Identify which cell holds the provided text, then report its [x, y] central coordinate. 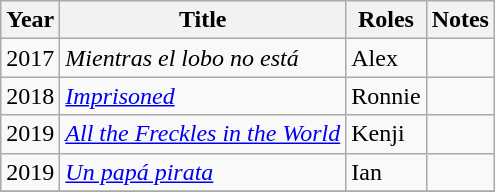
Ronnie [386, 96]
Un papá pirata [203, 172]
2018 [30, 96]
Imprisoned [203, 96]
Notes [460, 20]
Title [203, 20]
Alex [386, 58]
Roles [386, 20]
2017 [30, 58]
All the Freckles in the World [203, 134]
Mientras el lobo no está [203, 58]
Year [30, 20]
Ian [386, 172]
Kenji [386, 134]
